Output the (x, y) coordinate of the center of the cell containing the given text.  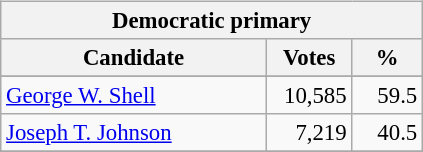
10,585 (309, 96)
Joseph T. Johnson (134, 133)
Candidate (134, 58)
7,219 (309, 133)
Votes (309, 58)
59.5 (388, 96)
Democratic primary (212, 21)
% (388, 58)
40.5 (388, 133)
George W. Shell (134, 96)
